Find where the given text appears and provide that cell's center as (X, Y) coordinate. 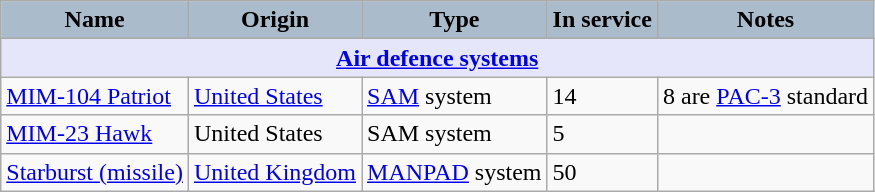
Name (95, 20)
Type (455, 20)
MIM-104 Patriot (95, 96)
Notes (765, 20)
8 are PAC-3 standard (765, 96)
Starburst (missile) (95, 172)
Origin (274, 20)
United Kingdom (274, 172)
In service (602, 20)
MIM-23 Hawk (95, 134)
MANPAD system (455, 172)
5 (602, 134)
Air defence systems (438, 58)
14 (602, 96)
50 (602, 172)
